Provide the (X, Y) coordinate of the cell's center where the given text is located.  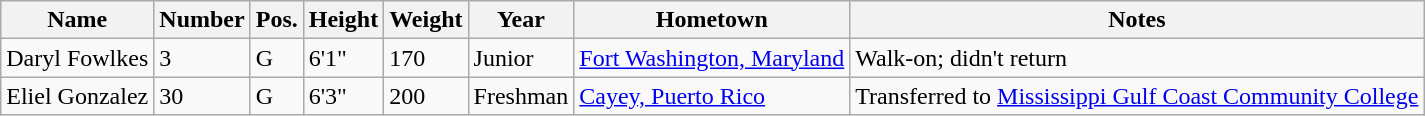
Fort Washington, Maryland (712, 58)
3 (202, 58)
200 (426, 96)
Cayey, Puerto Rico (712, 96)
Notes (1137, 20)
Hometown (712, 20)
Eliel Gonzalez (78, 96)
Transferred to Mississippi Gulf Coast Community College (1137, 96)
Name (78, 20)
Weight (426, 20)
30 (202, 96)
Freshman (521, 96)
6'3" (343, 96)
Number (202, 20)
170 (426, 58)
Height (343, 20)
Walk-on; didn't return (1137, 58)
6'1" (343, 58)
Year (521, 20)
Daryl Fowlkes (78, 58)
Pos. (276, 20)
Junior (521, 58)
